Detect which cell encompasses the target text, then output its [x, y] center coordinate. 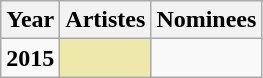
Artistes [106, 20]
Nominees [206, 20]
Year [30, 20]
2015 [30, 58]
